Extract the (X, Y) coordinate from the center of the cell holding the provided text.  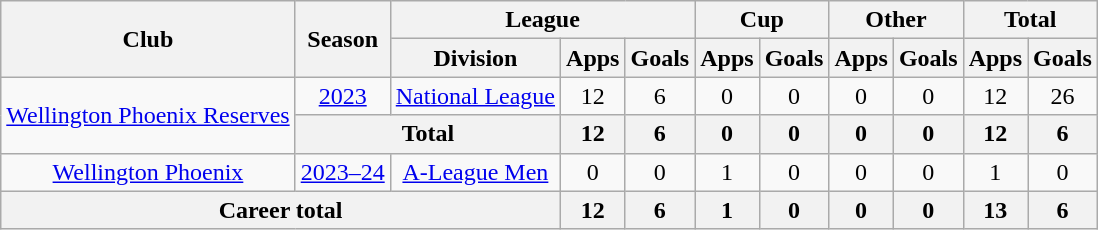
2023–24 (342, 172)
2023 (342, 96)
Wellington Phoenix Reserves (148, 115)
Wellington Phoenix (148, 172)
League (542, 20)
13 (995, 210)
A-League Men (475, 172)
Cup (762, 20)
Season (342, 39)
Career total (281, 210)
Other (896, 20)
Club (148, 39)
Division (475, 58)
26 (1063, 96)
National League (475, 96)
